Identify which cell holds the provided text, then report its [X, Y] central coordinate. 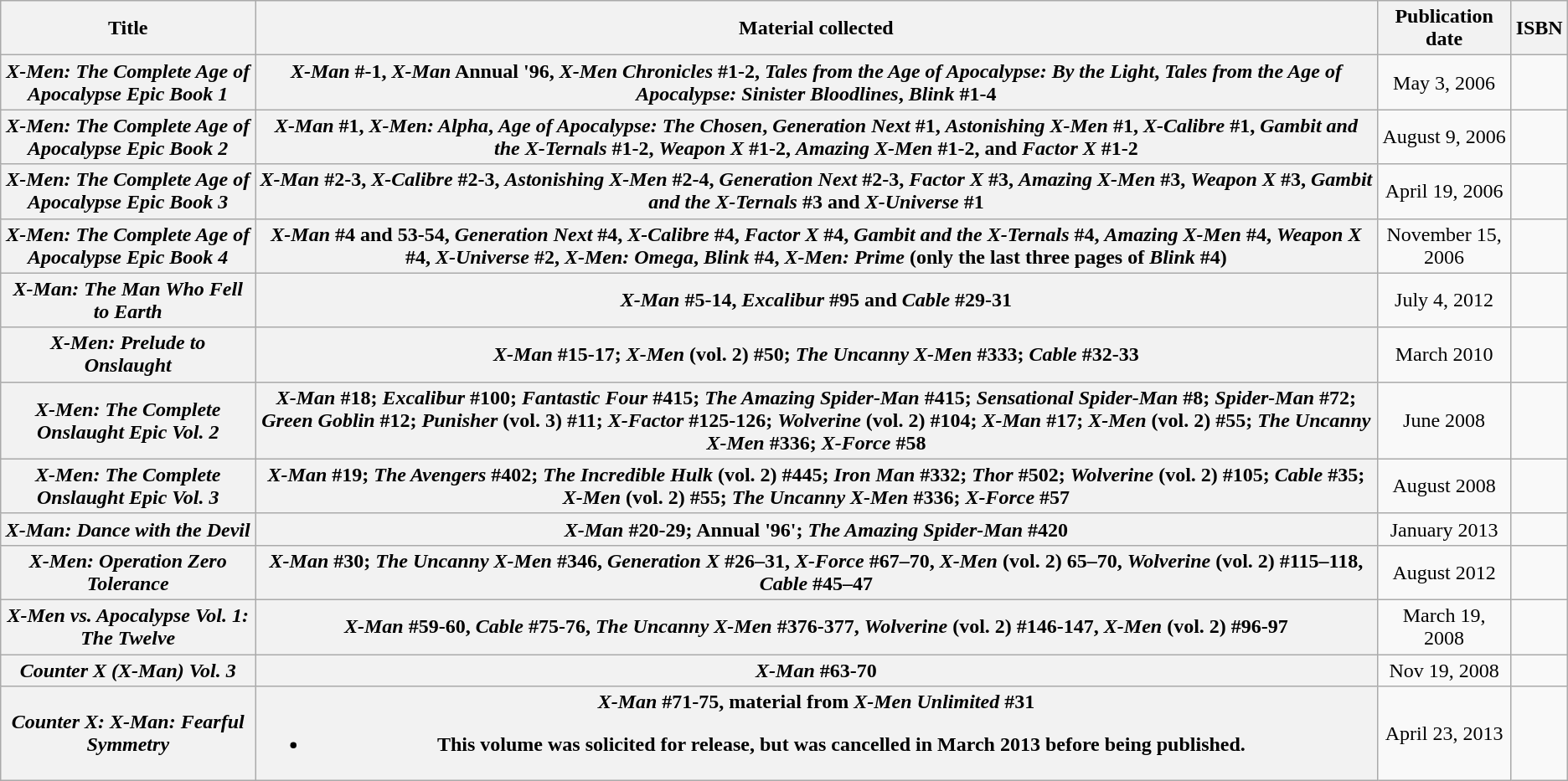
X-Men: Prelude to Onslaught [128, 355]
July 4, 2012 [1444, 300]
X-Man #63-70 [816, 671]
X-Man #15-17; X-Men (vol. 2) #50; The Uncanny X-Men #333; Cable #32-33 [816, 355]
March 2010 [1444, 355]
August 2012 [1444, 573]
Title [128, 28]
August 9, 2006 [1444, 137]
X-Man #59-60, Cable #75-76, The Uncanny X-Men #376-377, Wolverine (vol. 2) #146-147, X-Men (vol. 2) #96-97 [816, 626]
X-Men: The Complete Onslaught Epic Vol. 3 [128, 486]
X-Men: The Complete Age of Apocalypse Epic Book 4 [128, 246]
Counter X: X-Man: Fearful Symmetry [128, 733]
Counter X (X-Man) Vol. 3 [128, 671]
Publication date [1444, 28]
August 2008 [1444, 486]
X-Men: Operation Zero Tolerance [128, 573]
X-Man #5-14, Excalibur #95 and Cable #29-31 [816, 300]
November 15, 2006 [1444, 246]
ISBN [1540, 28]
X-Man #30; The Uncanny X-Men #346, Generation X #26–31, X-Force #67–70, X-Men (vol. 2) 65–70, Wolverine (vol. 2) #115–118, Cable #45–47 [816, 573]
X-Man: Dance with the Devil [128, 529]
X-Man: The Man Who Fell to Earth [128, 300]
X-Men: The Complete Age of Apocalypse Epic Book 3 [128, 191]
Nov 19, 2008 [1444, 671]
January 2013 [1444, 529]
April 19, 2006 [1444, 191]
X-Men: The Complete Age of Apocalypse Epic Book 1 [128, 82]
X-Men: The Complete Age of Apocalypse Epic Book 2 [128, 137]
May 3, 2006 [1444, 82]
Material collected [816, 28]
X-Men vs. Apocalypse Vol. 1: The Twelve [128, 626]
X-Man #20-29; Annual '96'; The Amazing Spider-Man #420 [816, 529]
March 19, 2008 [1444, 626]
April 23, 2013 [1444, 733]
X-Men: The Complete Onslaught Epic Vol. 2 [128, 420]
June 2008 [1444, 420]
X-Man #71-75, material from X-Men Unlimited #31This volume was solicited for release, but was cancelled in March 2013 before being published. [816, 733]
